Pinpoint the cell where the given text exists, returning its [x, y] midpoint coordinate. 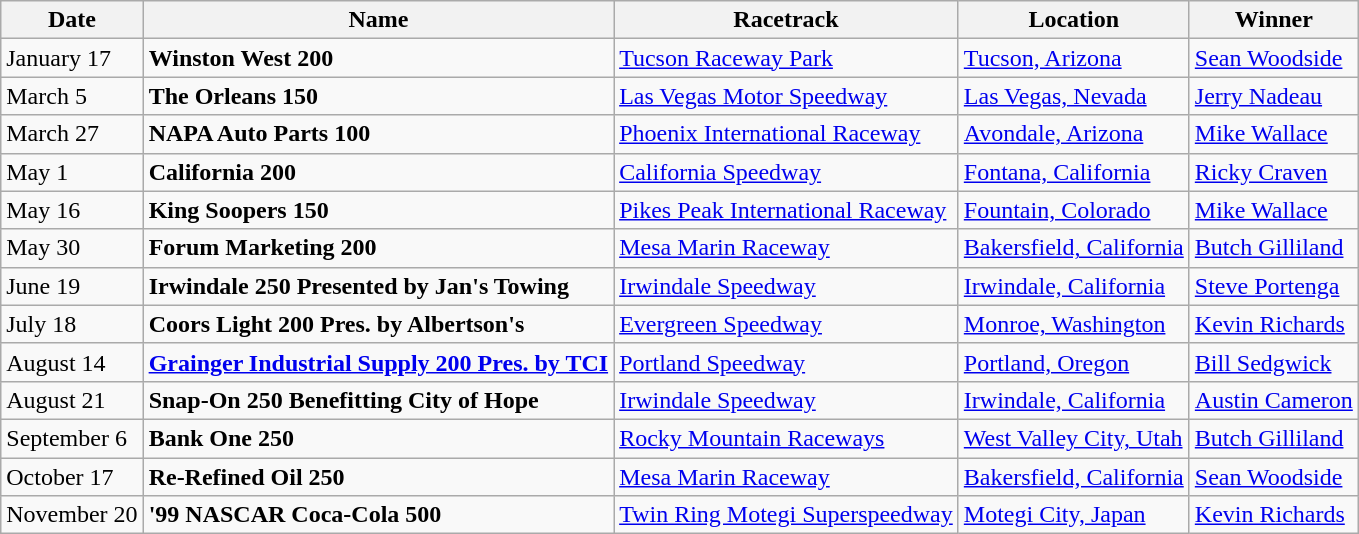
Ricky Craven [1274, 172]
Racetrack [786, 20]
NAPA Auto Parts 100 [378, 134]
Date [72, 20]
King Soopers 150 [378, 210]
Las Vegas, Nevada [1074, 96]
Austin Cameron [1274, 400]
Twin Ring Motegi Superspeedway [786, 515]
Winner [1274, 20]
Portland Speedway [786, 362]
Bank One 250 [378, 438]
July 18 [72, 324]
March 27 [72, 134]
'99 NASCAR Coca-Cola 500 [378, 515]
Fountain, Colorado [1074, 210]
May 16 [72, 210]
Bill Sedgwick [1274, 362]
Grainger Industrial Supply 200 Pres. by TCI [378, 362]
Forum Marketing 200 [378, 248]
August 14 [72, 362]
Motegi City, Japan [1074, 515]
West Valley City, Utah [1074, 438]
Tucson, Arizona [1074, 58]
Evergreen Speedway [786, 324]
Coors Light 200 Pres. by Albertson's [378, 324]
Phoenix International Raceway [786, 134]
August 21 [72, 400]
Avondale, Arizona [1074, 134]
October 17 [72, 477]
Portland, Oregon [1074, 362]
January 17 [72, 58]
California Speedway [786, 172]
March 5 [72, 96]
September 6 [72, 438]
Rocky Mountain Raceways [786, 438]
November 20 [72, 515]
Irwindale 250 Presented by Jan's Towing [378, 286]
Snap-On 250 Benefitting City of Hope [378, 400]
Tucson Raceway Park [786, 58]
Location [1074, 20]
Pikes Peak International Raceway [786, 210]
May 1 [72, 172]
Steve Portenga [1274, 286]
Re-Refined Oil 250 [378, 477]
June 19 [72, 286]
Las Vegas Motor Speedway [786, 96]
California 200 [378, 172]
Name [378, 20]
Winston West 200 [378, 58]
Monroe, Washington [1074, 324]
The Orleans 150 [378, 96]
May 30 [72, 248]
Fontana, California [1074, 172]
Jerry Nadeau [1274, 96]
